Return the [x, y] coordinate for the center point of the cell that contains the specified text.  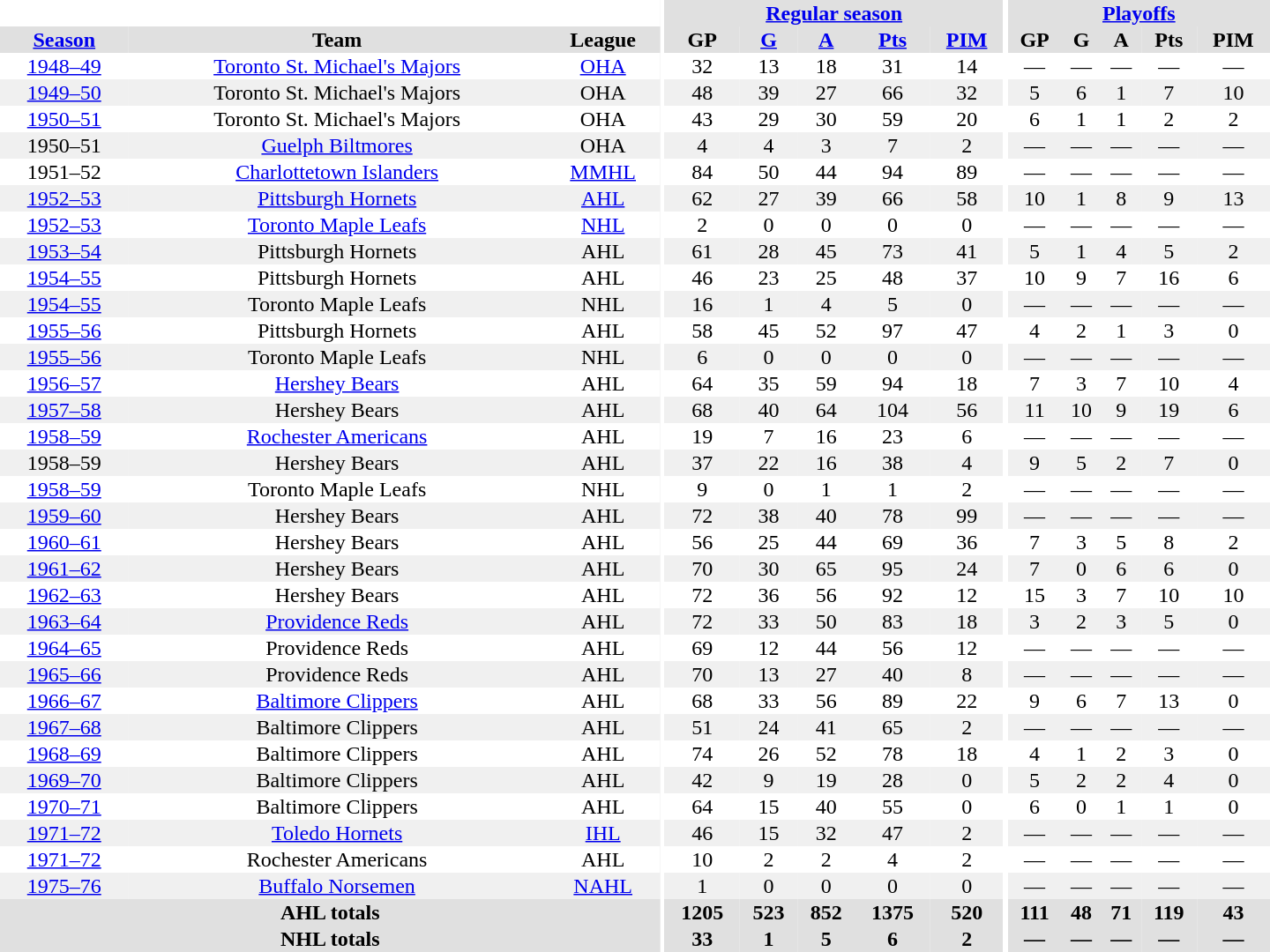
99 [967, 516]
1960–61 [64, 542]
1969–70 [64, 780]
Toledo Hornets [337, 833]
1965–66 [64, 674]
523 [769, 912]
NAHL [603, 886]
1975–76 [64, 886]
IHL [603, 833]
1967–68 [64, 727]
1205 [702, 912]
1964–65 [64, 648]
Team [337, 40]
MMHL [603, 172]
Buffalo Norsemen [337, 886]
Playoffs [1139, 13]
1966–67 [64, 701]
71 [1122, 912]
1953–54 [64, 251]
Charlottetown Islanders [337, 172]
29 [769, 119]
20 [967, 119]
AHL totals [330, 912]
42 [702, 780]
1951–52 [64, 172]
119 [1169, 912]
NHL totals [330, 939]
51 [702, 727]
74 [702, 754]
1949–50 [64, 93]
1962–63 [64, 595]
14 [967, 66]
1375 [893, 912]
111 [1035, 912]
1959–60 [64, 516]
1968–69 [64, 754]
11 [1035, 410]
852 [825, 912]
1961–62 [64, 569]
520 [967, 912]
35 [769, 383]
97 [893, 331]
Season [64, 40]
55 [893, 807]
26 [769, 754]
League [603, 40]
61 [702, 251]
73 [893, 251]
1957–58 [64, 410]
1963–64 [64, 621]
83 [893, 621]
92 [893, 595]
Regular season [834, 13]
1970–71 [64, 807]
1948–49 [64, 66]
104 [893, 410]
84 [702, 172]
95 [893, 569]
31 [893, 66]
Guelph Biltmores [337, 145]
62 [702, 198]
1956–57 [64, 383]
